Output the [X, Y] coordinate of the center of the cell containing the given text.  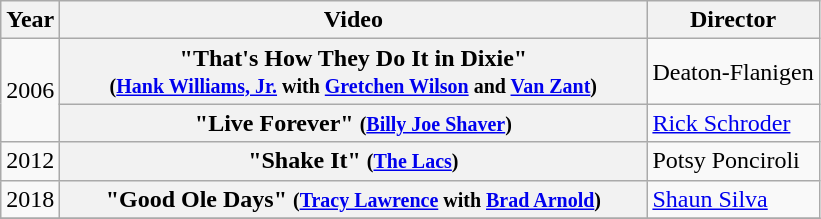
"Good Ole Days" (Tracy Lawrence with Brad Arnold) [354, 199]
Deaton-Flanigen [733, 72]
Rick Schroder [733, 123]
Potsy Ponciroli [733, 161]
Shaun Silva [733, 199]
"That's How They Do It in Dixie" (Hank Williams, Jr. with Gretchen Wilson and Van Zant) [354, 72]
"Live Forever" (Billy Joe Shaver) [354, 123]
"Shake It" (The Lacs) [354, 161]
Director [733, 20]
Year [30, 20]
2006 [30, 90]
Video [354, 20]
2018 [30, 199]
2012 [30, 161]
